Return (x, y) of the center of cell containing provided text 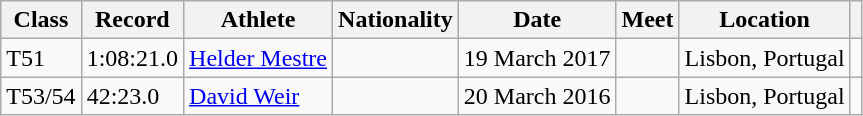
Athlete (258, 20)
Record (132, 20)
Class (41, 20)
20 March 2016 (537, 96)
Nationality (396, 20)
Location (764, 20)
1:08:21.0 (132, 58)
Date (537, 20)
42:23.0 (132, 96)
19 March 2017 (537, 58)
T53/54 (41, 96)
David Weir (258, 96)
Helder Mestre (258, 58)
T51 (41, 58)
Meet (648, 20)
